Scan for the cell matching the given text and deliver its (X, Y) coordinate at center. 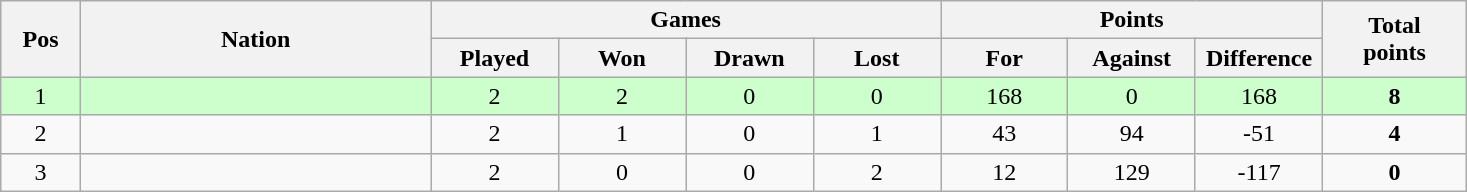
Totalpoints (1394, 39)
-117 (1258, 172)
8 (1394, 96)
129 (1132, 172)
Played (494, 58)
12 (1004, 172)
Won (622, 58)
3 (41, 172)
Against (1132, 58)
43 (1004, 134)
Nation (255, 39)
Lost (876, 58)
4 (1394, 134)
For (1004, 58)
Difference (1258, 58)
Games (686, 20)
94 (1132, 134)
Drawn (750, 58)
-51 (1258, 134)
Points (1131, 20)
Pos (41, 39)
